Locate the cell with the specified text and output its [x, y] center coordinate. 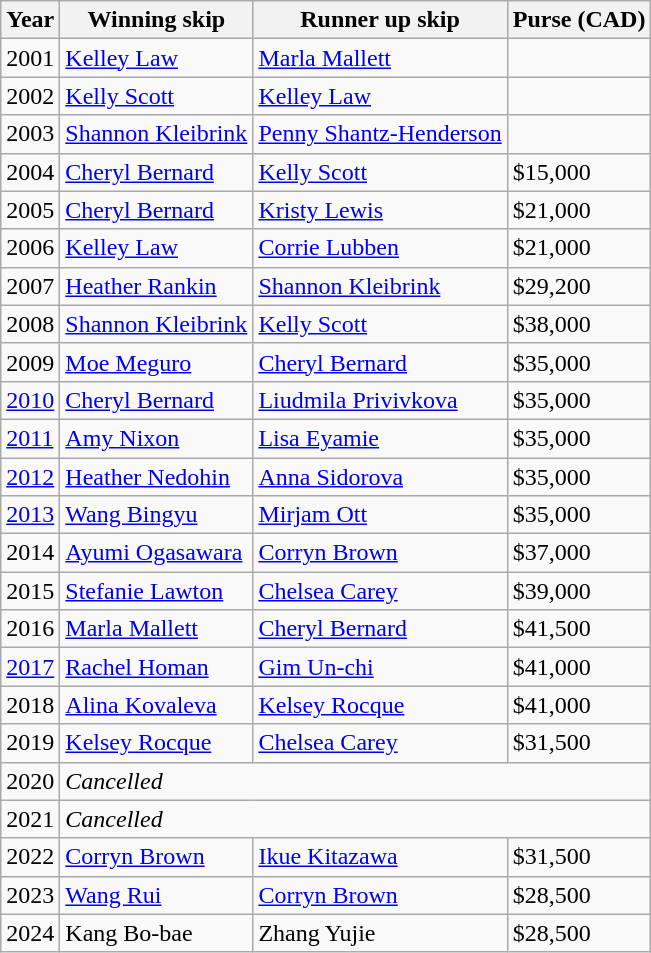
2004 [30, 172]
Wang Bingyu [156, 515]
Penny Shantz-Henderson [380, 134]
Zhang Yujie [380, 933]
2021 [30, 819]
Moe Meguro [156, 362]
Winning skip [156, 20]
2002 [30, 96]
Kristy Lewis [380, 210]
Kang Bo-bae [156, 933]
2009 [30, 362]
Runner up skip [380, 20]
Year [30, 20]
2022 [30, 857]
$41,500 [579, 629]
2012 [30, 477]
2023 [30, 895]
$15,000 [579, 172]
2017 [30, 667]
2011 [30, 438]
Rachel Homan [156, 667]
2020 [30, 781]
Lisa Eyamie [380, 438]
Heather Nedohin [156, 477]
2003 [30, 134]
$37,000 [579, 553]
Alina Kovaleva [156, 705]
2010 [30, 400]
2014 [30, 553]
Heather Rankin [156, 286]
Liudmila Privivkova [380, 400]
Anna Sidorova [380, 477]
2005 [30, 210]
Amy Nixon [156, 438]
2008 [30, 324]
Gim Un-chi [380, 667]
Corrie Lubben [380, 248]
Purse (CAD) [579, 20]
2016 [30, 629]
2007 [30, 286]
Ayumi Ogasawara [156, 553]
Ikue Kitazawa [380, 857]
2018 [30, 705]
2019 [30, 743]
Stefanie Lawton [156, 591]
2013 [30, 515]
$38,000 [579, 324]
$29,200 [579, 286]
$39,000 [579, 591]
Wang Rui [156, 895]
2024 [30, 933]
2001 [30, 58]
2006 [30, 248]
Mirjam Ott [380, 515]
2015 [30, 591]
